Determine the [X, Y] coordinate at the center of the cell enclosing the given text.  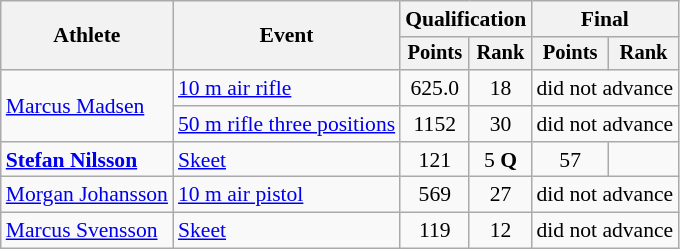
30 [500, 124]
Final [604, 19]
18 [500, 88]
12 [500, 231]
57 [570, 160]
Morgan Johansson [87, 195]
Stefan Nilsson [87, 160]
119 [434, 231]
5 Q [500, 160]
Marcus Svensson [87, 231]
Qualification [466, 19]
121 [434, 160]
625.0 [434, 88]
Event [286, 36]
10 m air pistol [286, 195]
10 m air rifle [286, 88]
Marcus Madsen [87, 106]
569 [434, 195]
50 m rifle three positions [286, 124]
27 [500, 195]
1152 [434, 124]
Athlete [87, 36]
